Pinpoint the cell where the given text exists, returning its (X, Y) midpoint coordinate. 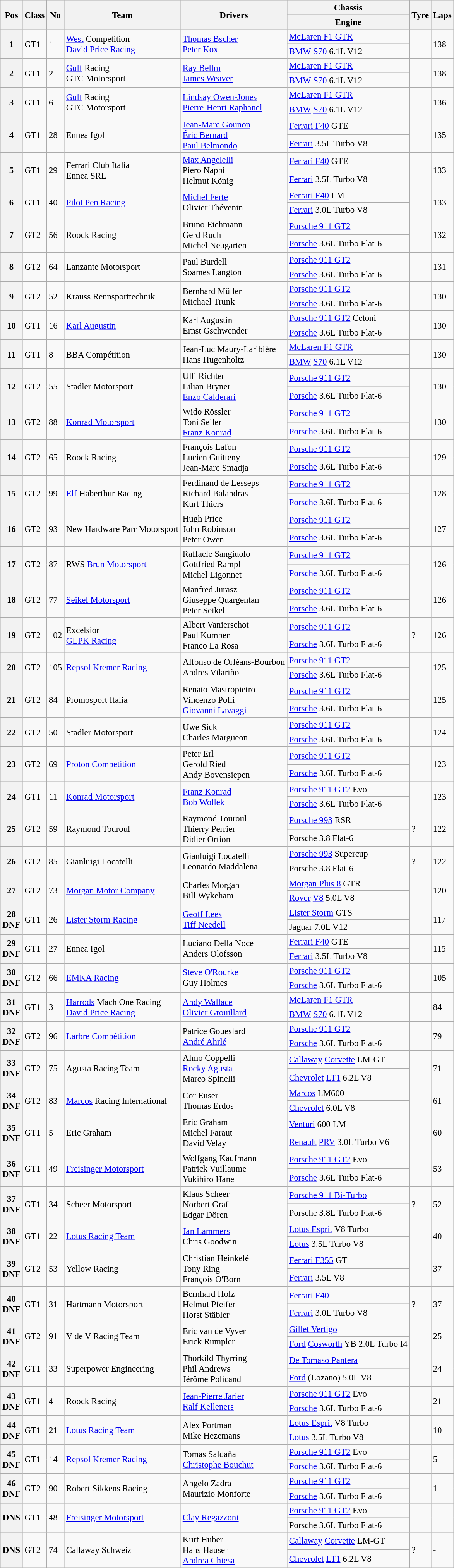
129 (442, 458)
Porsche 993 RSR (348, 820)
Harrods Mach One Racing David Price Racing (122, 1007)
Excelsior GLPK Racing (122, 635)
Andy Wallace Olivier Grouillard (234, 1007)
Engine (348, 22)
38DNF (12, 1236)
Porsche 911 GT2 Cetoni (348, 318)
29DNF (12, 948)
15 (12, 493)
Porsche 993 Supercup (348, 854)
31DNF (12, 1007)
Alex Portman Mike Hezemans (234, 1430)
No (56, 15)
Ferdinand de Lesseps Richard Balandras Kurt Thiers (234, 493)
120 (442, 890)
13 (12, 422)
69 (56, 764)
79 (442, 1036)
Klaus Scheer Norbert Graf Edgar Dören (234, 1204)
De Tomaso Pantera (348, 1360)
Seikel Motorsport (122, 600)
Eric Graham Michel Faraut David Velay (234, 1133)
Ferrari F355 GT (348, 1260)
136 (442, 102)
12 (12, 387)
Thomas Bscher Peter Kox (234, 44)
Chevrolet 6.0L V8 (348, 1108)
56 (56, 235)
Almo Coppelli Rocky Agusta Marco Spinelli (234, 1069)
28 (56, 135)
Scheer Motorsport (122, 1204)
Callaway Schweiz (122, 1550)
32DNF (12, 1036)
Ford (Lozano) 5.0L V8 (348, 1378)
Wolfgang Kaufmann Patrick Vuillaume Yukihiro Hane (234, 1169)
Renato Mastropietro Vincenzo Polli Giovanni Lavaggi (234, 700)
Jaguar 7.0L V12 (348, 927)
Cor Euser Thomas Erdos (234, 1100)
Jean-Marc Gounon Éric Bernard Paul Belmondo (234, 135)
Ferrari F40 LM (348, 195)
Jean-Pierre Jarier Ralf Kelleners (234, 1401)
29 (56, 170)
135 (442, 135)
91 (56, 1337)
41DNF (12, 1337)
34 (56, 1204)
Morgan Motor Company (122, 890)
64 (56, 267)
Patrice Goueslard André Ahrlé (234, 1036)
Hartmann Motorsport (122, 1304)
74 (56, 1550)
Ray Bellm James Weaver (234, 73)
28DNF (12, 920)
73 (56, 890)
Eric Graham (122, 1133)
75 (56, 1069)
132 (442, 235)
96 (56, 1036)
Pos (12, 15)
EMKA Racing (122, 978)
Bernhard Müller Michael Trunk (234, 296)
131 (442, 267)
18 (12, 600)
46DNF (12, 1489)
Jan Lammers Chris Goodwin (234, 1236)
Franz Konrad Bob Wollek (234, 797)
Chassis (348, 8)
Drivers (234, 15)
9 (12, 296)
V de V Racing Team (122, 1337)
Ferrari Club Italia Ennea SRL (122, 170)
93 (56, 529)
Karl Augustin (122, 325)
115 (442, 948)
49 (56, 1169)
Robert Sikkens Racing (122, 1489)
Geoff Lees Tiff Needell (234, 920)
Steve O'Rourke Guy Holmes (234, 978)
Proton Competition (122, 764)
40DNF (12, 1304)
Ulli Richter Lilian Bryner Enzo Calderari (234, 387)
Uwe Sick Charles Margueon (234, 732)
99 (56, 493)
85 (56, 862)
17 (12, 564)
48 (56, 1517)
Angelo Zadra Maurizio Monforte (234, 1489)
Yellow Racing (122, 1269)
87 (56, 564)
31 (56, 1304)
39DNF (12, 1269)
Jean-Luc Maury-Laribière Hans Hugenholtz (234, 354)
Class (35, 15)
102 (56, 635)
33 (56, 1369)
35DNF (12, 1133)
127 (442, 529)
Lister Storm GTS (348, 912)
Charles Morgan Bill Wykeham (234, 890)
Wido Rössler Toni Seiler Franz Konrad (234, 422)
88 (56, 422)
23 (12, 764)
7 (12, 235)
Lanzante Motorsport (122, 267)
Elf Haberthur Racing (122, 493)
Lindsay Owen-Jones Pierre-Henri Raphanel (234, 102)
61 (442, 1100)
45DNF (12, 1459)
Raffaele Sangiuolo Gottfried Rampl Michel Ligonnet (234, 564)
30DNF (12, 978)
Rover V8 5.0L V8 (348, 898)
42DNF (12, 1369)
124 (442, 732)
77 (56, 600)
Laps (442, 15)
Peter Erl Gerold Ried Andy Bovensiepen (234, 764)
Ferrari F40 (348, 1295)
Porsche 3.8L Turbo Flat-6 (348, 1213)
59 (56, 829)
Max Angelelli Piero Nappi Helmut König (234, 170)
Promosport Italia (122, 700)
Gianluigi Locatelli (122, 862)
Paul Burdell Soames Langton (234, 267)
66 (56, 978)
Larbre Compétition (122, 1036)
Venturi 600 LM (348, 1124)
Karl Augustin Ernst Gschwender (234, 325)
Bruno Eichmann Gerd Ruch Michel Neugarten (234, 235)
Ford Cosworth YB 2.0L Turbo I4 (348, 1344)
Ferrari 3.5L V8 (348, 1277)
BBA Compétition (122, 354)
Marcos LM600 (348, 1093)
60 (442, 1133)
Thorkild Thyrring Phil Andrews Jérôme Policand (234, 1369)
Hugh Price John Robinson Peter Owen (234, 529)
RWS Brun Motorsport (122, 564)
Superpower Engineering (122, 1369)
Lister Storm Racing (122, 920)
François Lafon Lucien Guitteny Jean-Marc Smadja (234, 458)
19 (12, 635)
Raymond Touroul (122, 829)
Michel Ferté Olivier Thévenin (234, 202)
Alfonso de Orléans-Bourbon Andres Vilariño (234, 667)
128 (442, 493)
50 (56, 732)
New Hardware Parr Motorsport (122, 529)
83 (56, 1100)
Kurt Huber Hans Hauser Andrea Chiesa (234, 1550)
Tomas Saldaña Christophe Bouchut (234, 1459)
Eric van de Vyver Erick Rumpler (234, 1337)
Porsche 911 Bi-Turbo (348, 1195)
117 (442, 920)
37DNF (12, 1204)
Albert Vanierschot Paul Kumpen Franco La Rosa (234, 635)
Manfred Jurasz Giuseppe Quargentan Peter Seikel (234, 600)
20 (12, 667)
90 (56, 1489)
43DNF (12, 1401)
Gillet Vertigo (348, 1329)
Agusta Racing Team (122, 1069)
Pilot Pen Racing (122, 202)
Tyre (420, 15)
Gianluigi Locatelli Leonardo Maddalena (234, 862)
Clay Regazzoni (234, 1517)
Bernhard Holz Helmut Pfeifer Horst Stäbler (234, 1304)
55 (56, 387)
Marcos Racing International (122, 1100)
Krauss Rennsporttechnik (122, 296)
71 (442, 1069)
34DNF (12, 1100)
West Competition David Price Racing (122, 44)
Christian Heinkelé Tony Ring François O'Born (234, 1269)
65 (56, 458)
33DNF (12, 1069)
Team (122, 15)
44DNF (12, 1430)
Renault PRV 3.0L Turbo V6 (348, 1142)
Luciano Della Noce Anders Olofsson (234, 948)
36DNF (12, 1169)
Morgan Plus 8 GTR (348, 883)
Raymond Touroul Thierry Perrier Didier Ortion (234, 829)
